Pinpoint the cell where the given text exists, returning its (x, y) midpoint coordinate. 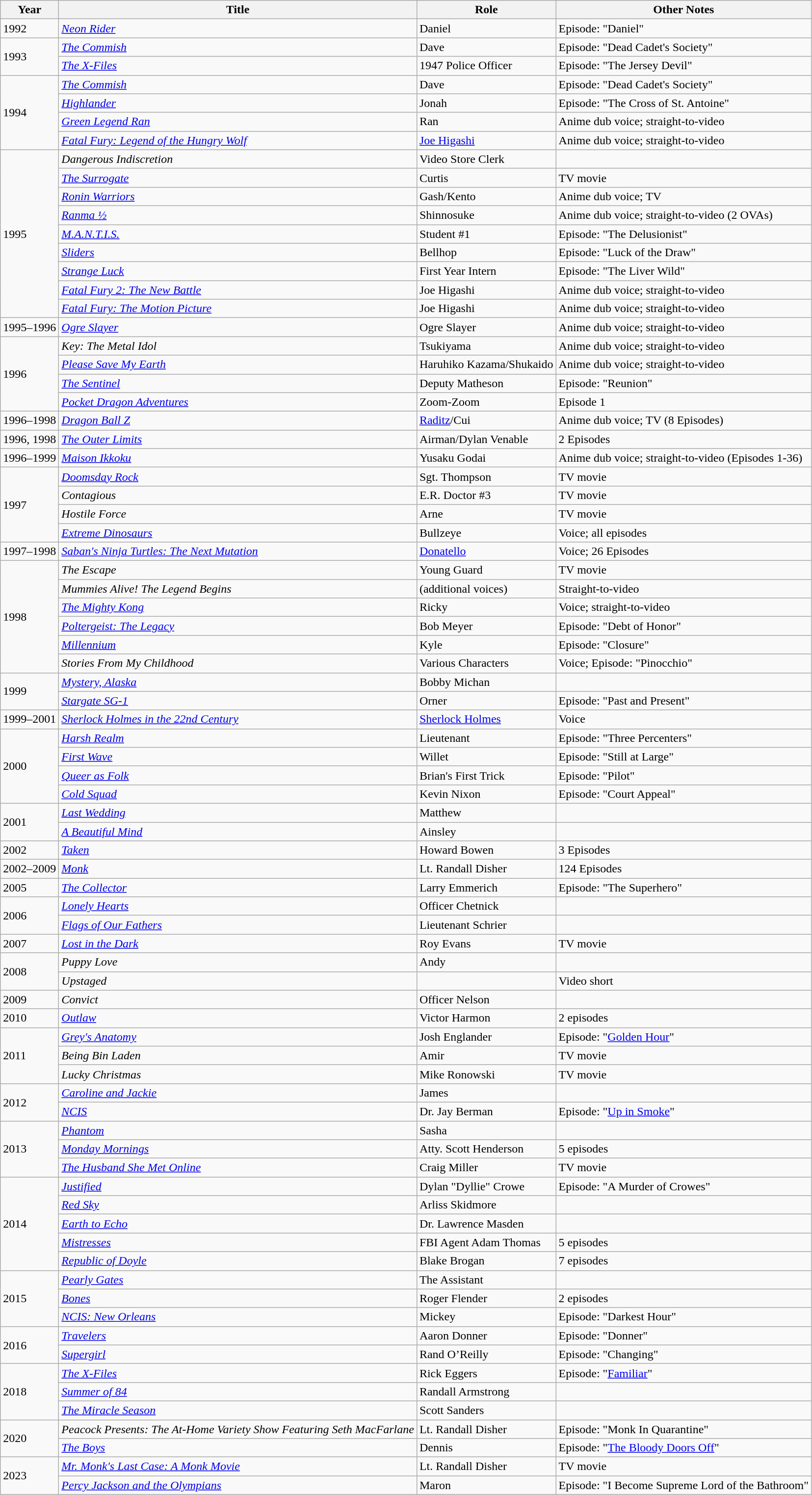
7 episodes (684, 1261)
Episode: "I Become Supreme Lord of the Bathroom" (684, 1485)
Percy Jackson and the Olympians (238, 1485)
Cold Squad (238, 794)
Last Wedding (238, 813)
Shinnosuke (486, 215)
Episode: "Debt of Honor" (684, 626)
Fatal Fury: Legend of the Hungry Wolf (238, 140)
2020 (29, 1439)
Voice; 26 Episodes (684, 551)
Howard Bowen (486, 850)
1997–1998 (29, 551)
2009 (29, 999)
1996–1999 (29, 458)
Rick Eggers (486, 1373)
Lonely Hearts (238, 906)
Dangerous Indiscretion (238, 159)
Jonah (486, 103)
First Year Intern (486, 271)
Ran (486, 122)
Episode: "A Murder of Crowes" (684, 1186)
Please Save My Earth (238, 365)
Episode 1 (684, 402)
Andy (486, 962)
2002 (29, 850)
Kyle (486, 645)
Fatal Fury: The Motion Picture (238, 309)
M.A.N.T.I.S. (238, 234)
Daniel (486, 28)
Dennis (486, 1448)
Voice (684, 719)
Deputy Matheson (486, 383)
2002–2009 (29, 869)
1996 (29, 374)
Blake Brogan (486, 1261)
Saban's Ninja Turtles: The Next Mutation (238, 551)
Dr. Jay Berman (486, 1111)
Ronin Warriors (238, 196)
Pocket Dragon Adventures (238, 402)
Victor Harmon (486, 1018)
2000 (29, 766)
Rand O’Reilly (486, 1354)
Grey's Anatomy (238, 1037)
Anime dub voice; TV (8 Episodes) (684, 420)
Brian's First Trick (486, 775)
Queer as Folk (238, 775)
Episode: "Three Percenters" (684, 738)
Lieutenant Schrier (486, 925)
Mistresses (238, 1242)
Mickey (486, 1317)
Taken (238, 850)
Justified (238, 1186)
1996–1998 (29, 420)
Dragon Ball Z (238, 420)
Other Notes (684, 10)
Earth to Echo (238, 1224)
Ricky (486, 607)
Harsh Realm (238, 738)
Officer Nelson (486, 999)
2014 (29, 1224)
Episode: "The Cross of St. Antoine" (684, 103)
Outlaw (238, 1018)
2018 (29, 1391)
Episode: "The Jersey Devil" (684, 66)
Atty. Scott Henderson (486, 1149)
Republic of Doyle (238, 1261)
1995 (29, 234)
Episode: "Golden Hour" (684, 1037)
Contagious (238, 495)
Episode: "The Delusionist" (684, 234)
2011 (29, 1055)
Josh Englander (486, 1037)
2013 (29, 1149)
Hostile Force (238, 514)
Highlander (238, 103)
2001 (29, 822)
Dr. Lawrence Masden (486, 1224)
Episode: "Changing" (684, 1354)
Year (29, 10)
2006 (29, 916)
Convict (238, 999)
The Escape (238, 570)
The Assistant (486, 1280)
Episode: "Still at Large" (684, 757)
E.R. Doctor #3 (486, 495)
Officer Chetnick (486, 906)
Doomsday Rock (238, 476)
2008 (29, 971)
Raditz/Cui (486, 420)
The Surrogate (238, 178)
Various Characters (486, 663)
The Miracle Season (238, 1410)
Caroline and Jackie (238, 1093)
Ainsley (486, 832)
Bob Meyer (486, 626)
Episode: "Darkest Hour" (684, 1317)
Student #1 (486, 234)
Pearly Gates (238, 1280)
Millennium (238, 645)
Tsukiyama (486, 346)
Puppy Love (238, 962)
Episode: "Past and Present" (684, 701)
2007 (29, 944)
Airman/Dylan Venable (486, 439)
Episode: "Familiar" (684, 1373)
Monk (238, 869)
2005 (29, 888)
Travelers (238, 1336)
Mr. Monk's Last Case: A Monk Movie (238, 1467)
Arliss Skidmore (486, 1205)
Being Bin Laden (238, 1055)
124 Episodes (684, 869)
Monday Mornings (238, 1149)
Ranma ½ (238, 215)
Video short (684, 981)
Episode: "Pilot" (684, 775)
Zoom-Zoom (486, 402)
Orner (486, 701)
Episode: "Donner" (684, 1336)
The Boys (238, 1448)
Haruhiko Kazama/Shukaido (486, 365)
Gash/Kento (486, 196)
1995–1996 (29, 327)
The Mighty Kong (238, 607)
First Wave (238, 757)
Stories From My Childhood (238, 663)
1947 Police Officer (486, 66)
Matthew (486, 813)
3 Episodes (684, 850)
2015 (29, 1298)
2016 (29, 1345)
Bobby Michan (486, 682)
Video Store Clerk (486, 159)
Upstaged (238, 981)
A Beautiful Mind (238, 832)
Episode: "Daniel" (684, 28)
Young Guard (486, 570)
1993 (29, 56)
Key: The Metal Idol (238, 346)
Larry Emmerich (486, 888)
Phantom (238, 1130)
NCIS (238, 1111)
Supergirl (238, 1354)
Craig Miller (486, 1168)
Red Sky (238, 1205)
Maron (486, 1485)
FBI Agent Adam Thomas (486, 1242)
Mummies Alive! The Legend Begins (238, 589)
Poltergeist: The Legacy (238, 626)
Amir (486, 1055)
Sherlock Holmes (486, 719)
Episode: "Luck of the Draw" (684, 253)
Dylan "Dyllie" Crowe (486, 1186)
Anime dub voice; TV (684, 196)
Willet (486, 757)
1999 (29, 691)
2023 (29, 1476)
Episode: "Reunion" (684, 383)
1997 (29, 504)
Episode: "The Superhero" (684, 888)
Green Legend Ran (238, 122)
1992 (29, 28)
Bones (238, 1298)
Voice; Episode: "Pinocchio" (684, 663)
Episode: "Closure" (684, 645)
The Outer Limits (238, 439)
Title (238, 10)
The Sentinel (238, 383)
The Husband She Met Online (238, 1168)
1998 (29, 617)
Episode: "Court Appeal" (684, 794)
Anime dub voice; straight-to-video (Episodes 1-36) (684, 458)
Voice; all episodes (684, 532)
1999–2001 (29, 719)
2 Episodes (684, 439)
Episode: "The Bloody Doors Off" (684, 1448)
Straight-to-video (684, 589)
Voice; straight-to-video (684, 607)
Maison Ikkoku (238, 458)
Sasha (486, 1130)
Episode: "The Liver Wild" (684, 271)
Anime dub voice; straight-to-video (2 OVAs) (684, 215)
Neon Rider (238, 28)
Mystery, Alaska (238, 682)
NCIS: New Orleans (238, 1317)
2012 (29, 1102)
(additional voices) (486, 589)
The Collector (238, 888)
Yusaku Godai (486, 458)
1996, 1998 (29, 439)
James (486, 1093)
Lieutenant (486, 738)
Randall Armstrong (486, 1391)
2010 (29, 1018)
Bellhop (486, 253)
Roger Flender (486, 1298)
Role (486, 10)
Episode: "Monk In Quarantine" (684, 1429)
Arne (486, 514)
Lost in the Dark (238, 944)
Extreme Dinosaurs (238, 532)
Lucky Christmas (238, 1074)
Fatal Fury 2: The New Battle (238, 290)
Bullzeye (486, 532)
Peacock Presents: The At-Home Variety Show Featuring Seth MacFarlane (238, 1429)
Scott Sanders (486, 1410)
Summer of 84 (238, 1391)
Curtis (486, 178)
Episode: "Up in Smoke" (684, 1111)
Stargate SG-1 (238, 701)
1994 (29, 112)
Sherlock Holmes in the 22nd Century (238, 719)
Flags of Our Fathers (238, 925)
Aaron Donner (486, 1336)
Mike Ronowski (486, 1074)
Roy Evans (486, 944)
Sgt. Thompson (486, 476)
Donatello (486, 551)
Sliders (238, 253)
Kevin Nixon (486, 794)
Strange Luck (238, 271)
